Return [X, Y] of the center of cell containing provided text 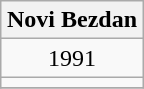
1991 [72, 58]
Novi Bezdan [72, 20]
